For the text-containing cell, return its midpoint in [x, y] coordinate format. 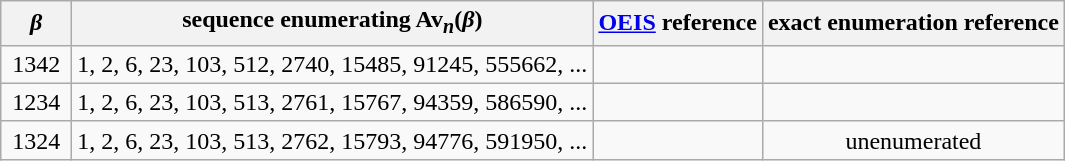
1, 2, 6, 23, 103, 513, 2761, 15767, 94359, 586590, ... [332, 102]
β [36, 23]
1324 [36, 140]
1, 2, 6, 23, 103, 512, 2740, 15485, 91245, 555662, ... [332, 64]
1342 [36, 64]
1234 [36, 102]
exact enumeration reference [913, 23]
OEIS reference [678, 23]
1, 2, 6, 23, 103, 513, 2762, 15793, 94776, 591950, ... [332, 140]
sequence enumerating Avn(β) [332, 23]
unenumerated [913, 140]
